Capture the cell that displays the provided text and extract its (X, Y) central coordinate. 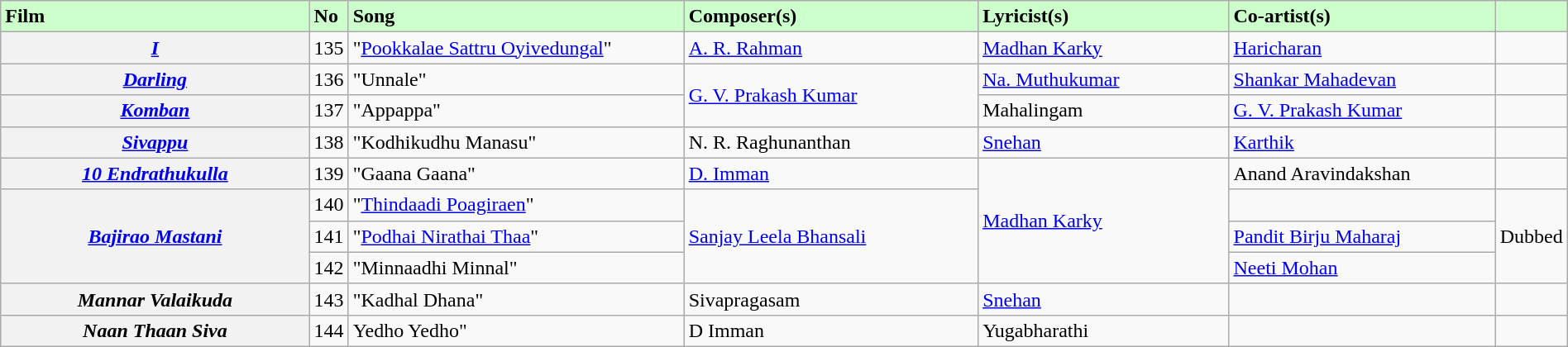
"Appappa" (516, 111)
I (155, 48)
Bajirao Mastani (155, 236)
Mahalingam (1103, 111)
"Gaana Gaana" (516, 173)
"Pookkalae Sattru Oyivedungal" (516, 48)
140 (329, 205)
Mannar Valaikuda (155, 299)
143 (329, 299)
137 (329, 111)
Film (155, 17)
"Kadhal Dhana" (516, 299)
"Thindaadi Poagiraen" (516, 205)
Song (516, 17)
Anand Aravindakshan (1362, 173)
Composer(s) (830, 17)
Dubbed (1532, 236)
Sanjay Leela Bhansali (830, 236)
"Kodhikudhu Manasu" (516, 142)
Sivappu (155, 142)
Komban (155, 111)
138 (329, 142)
D Imman (830, 330)
Karthik (1362, 142)
Haricharan (1362, 48)
"Minnaadhi Minnal" (516, 268)
N. R. Raghunanthan (830, 142)
Yugabharathi (1103, 330)
135 (329, 48)
144 (329, 330)
"Unnale" (516, 79)
Lyricist(s) (1103, 17)
Sivapragasam (830, 299)
Pandit Birju Maharaj (1362, 236)
Yedho Yedho" (516, 330)
139 (329, 173)
A. R. Rahman (830, 48)
"Podhai Nirathai Thaa" (516, 236)
Neeti Mohan (1362, 268)
Co-artist(s) (1362, 17)
No (329, 17)
10 Endrathukulla (155, 173)
Na. Muthukumar (1103, 79)
Naan Thaan Siva (155, 330)
Darling (155, 79)
142 (329, 268)
136 (329, 79)
Shankar Mahadevan (1362, 79)
D. Imman (830, 173)
141 (329, 236)
